From the cell containing the given text, extract its center point as [x, y] coordinate. 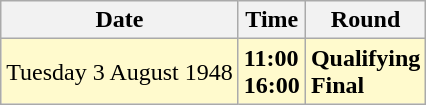
Time [272, 20]
Tuesday 3 August 1948 [120, 72]
11:0016:00 [272, 72]
Round [365, 20]
Date [120, 20]
QualifyingFinal [365, 72]
